Return [x, y] of the center of cell containing provided text 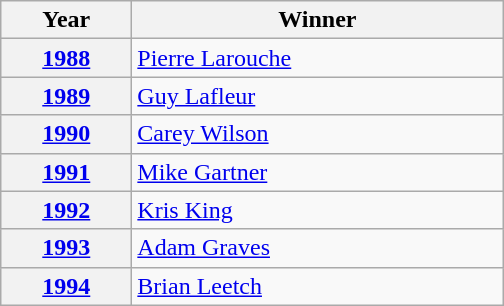
Year [66, 20]
1993 [66, 248]
1989 [66, 96]
Winner [318, 20]
Adam Graves [318, 248]
1988 [66, 58]
Kris King [318, 210]
1992 [66, 210]
Guy Lafleur [318, 96]
Mike Gartner [318, 172]
1990 [66, 134]
Pierre Larouche [318, 58]
Brian Leetch [318, 286]
Carey Wilson [318, 134]
1991 [66, 172]
1994 [66, 286]
